Detect which cell encompasses the target text, then output its [x, y] center coordinate. 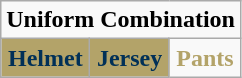
Uniform Combination [121, 20]
Jersey [130, 58]
Pants [204, 58]
Helmet [46, 58]
